For the text-containing cell, return its midpoint in (x, y) coordinate format. 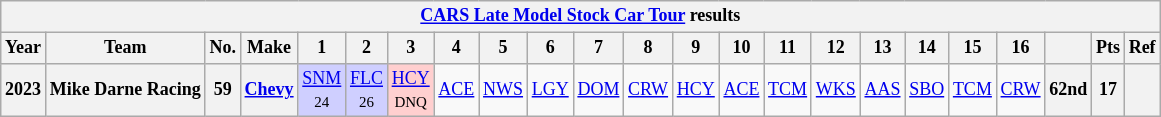
59 (222, 90)
Pts (1108, 48)
HCY (696, 90)
62nd (1068, 90)
11 (788, 48)
Chevy (269, 90)
Ref (1142, 48)
8 (648, 48)
SNM24 (322, 90)
CARS Late Model Stock Car Tour results (580, 16)
Team (125, 48)
Make (269, 48)
HCYDNQ (410, 90)
2023 (24, 90)
No. (222, 48)
3 (410, 48)
9 (696, 48)
4 (456, 48)
AAS (882, 90)
FLC26 (367, 90)
13 (882, 48)
SBO (927, 90)
WKS (836, 90)
10 (742, 48)
16 (1020, 48)
6 (550, 48)
2 (367, 48)
17 (1108, 90)
12 (836, 48)
14 (927, 48)
DOM (598, 90)
Year (24, 48)
NWS (504, 90)
LGY (550, 90)
Mike Darne Racing (125, 90)
5 (504, 48)
7 (598, 48)
1 (322, 48)
15 (973, 48)
